Detect which cell encompasses the target text, then output its (X, Y) center coordinate. 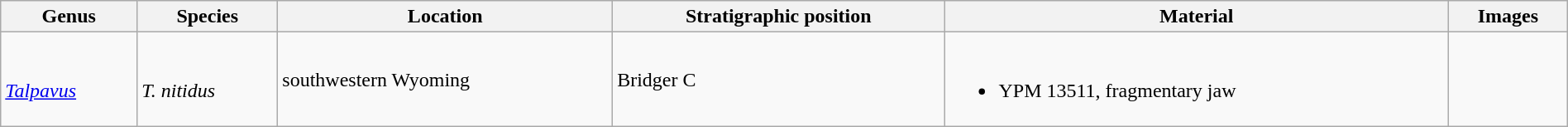
Species (208, 17)
Material (1197, 17)
Location (445, 17)
YPM 13511, fragmentary jaw (1197, 80)
southwestern Wyoming (445, 80)
Genus (69, 17)
T. nitidus (208, 80)
Bridger C (779, 80)
Talpavus (69, 80)
Stratigraphic position (779, 17)
Images (1508, 17)
